From the cell containing the given text, extract its center point as (X, Y) coordinate. 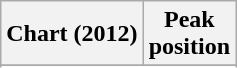
Chart (2012) (72, 34)
Peakposition (189, 34)
